From the cell containing the given text, extract its center point as (X, Y) coordinate. 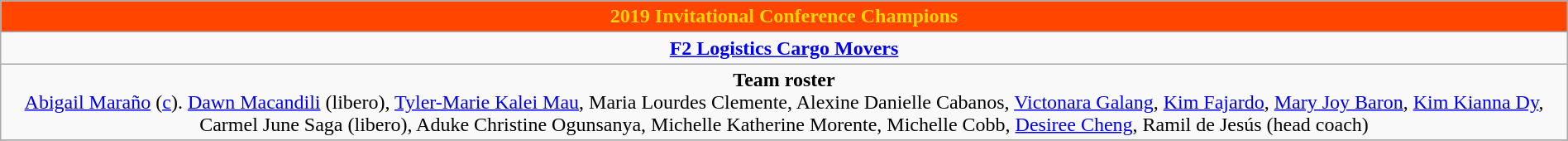
2019 Invitational Conference Champions (784, 17)
F2 Logistics Cargo Movers (784, 48)
